Provide the [x, y] coordinate of the cell's center where the given text is located.  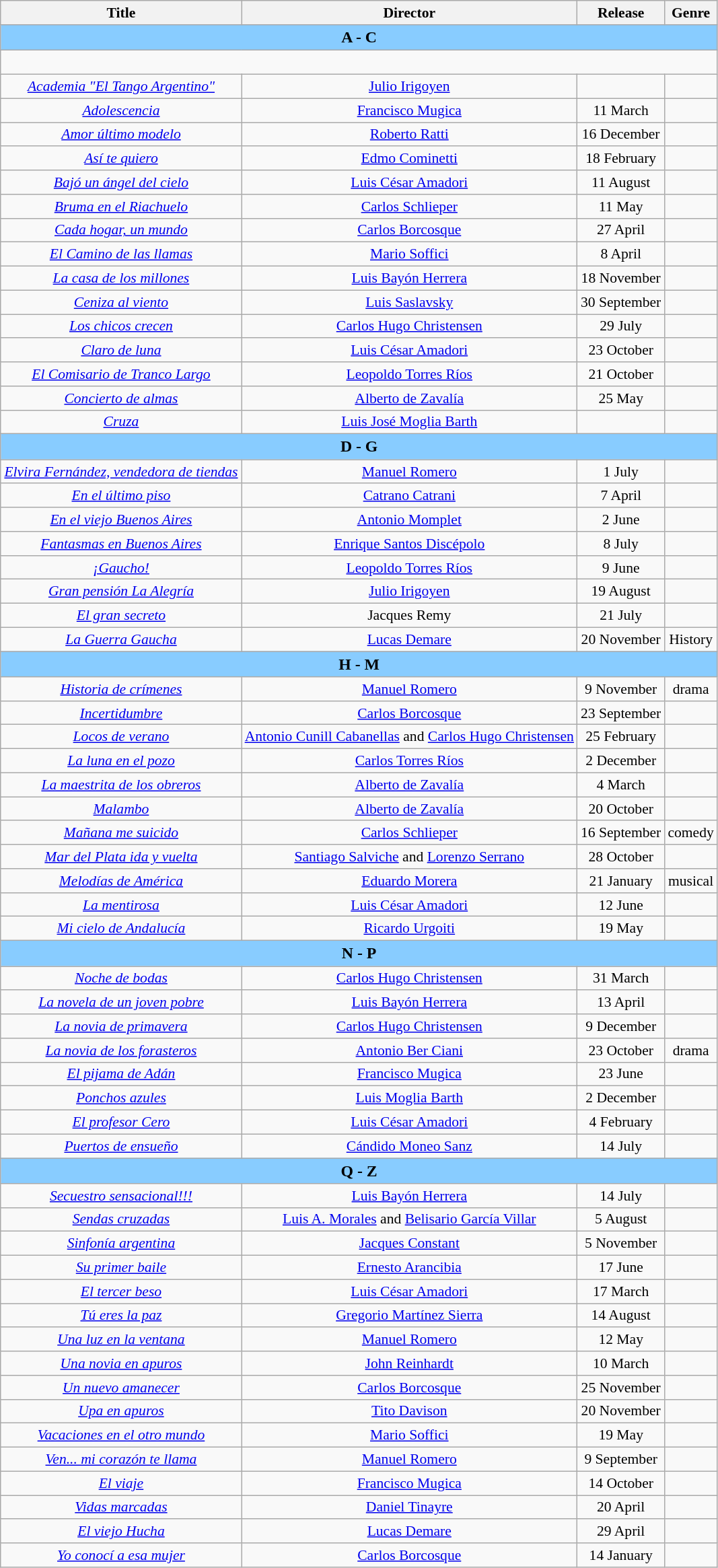
Daniel Tinayre [409, 1507]
El tercer beso [121, 1291]
Vacaciones en el otro mundo [121, 1435]
29 April [620, 1532]
7 April [620, 496]
8 April [620, 254]
Enrique Santos Discépolo [409, 544]
13 April [620, 1003]
Bruma en el Riachuelo [121, 207]
14 January [620, 1555]
Historia de crímenes [121, 689]
25 February [620, 737]
Ponchos azules [121, 1098]
La luna en el pozo [121, 761]
17 March [620, 1291]
8 July [620, 544]
Mañana me suicido [121, 833]
4 February [620, 1122]
25 May [620, 398]
2 June [620, 520]
La maestrita de los obreros [121, 785]
Genre [690, 13]
Cruza [121, 422]
9 September [620, 1460]
Edmo Cominetti [409, 159]
27 April [620, 230]
comedy [690, 833]
La casa de los millones [121, 279]
Antonio Momplet [409, 520]
Noche de bodas [121, 978]
31 March [620, 978]
11 March [620, 110]
La novia de primavera [121, 1026]
N - P [359, 954]
Locos de verano [121, 737]
Jacques Remy [409, 616]
Q - Z [359, 1171]
Incertidumbre [121, 713]
La Guerra Gaucha [121, 639]
Puertos de ensueño [121, 1146]
Melodías de América [121, 881]
Elvira Fernández, vendedora de tiendas [121, 472]
Así te quiero [121, 159]
Adolescencia [121, 110]
El Camino de las llamas [121, 254]
Director [409, 13]
Luis Saslavsky [409, 302]
4 March [620, 785]
El profesor Cero [121, 1122]
30 September [620, 302]
Sendas cruzadas [121, 1219]
Jacques Constant [409, 1244]
28 October [620, 857]
9 December [620, 1026]
Release [620, 13]
En el último piso [121, 496]
La novela de un joven pobre [121, 1003]
23 June [620, 1074]
1 July [620, 472]
La novia de los forasteros [121, 1050]
9 June [620, 568]
29 July [620, 326]
Ricardo Urgoiti [409, 929]
25 November [620, 1388]
Bajó un ángel del cielo [121, 182]
23 September [620, 713]
Mi cielo de Andalucía [121, 929]
12 May [620, 1340]
La mentirosa [121, 905]
Yo conocí a esa mujer [121, 1555]
H - M [359, 664]
Title [121, 13]
21 October [620, 374]
Concierto de almas [121, 398]
Catrano Catrani [409, 496]
Su primer baile [121, 1268]
Luis José Moglia Barth [409, 422]
21 July [620, 616]
Roberto Ratti [409, 135]
Gran pensión La Alegría [121, 592]
El Comisario de Tranco Largo [121, 374]
18 November [620, 279]
Academia "El Tango Argentino" [121, 87]
16 December [620, 135]
Santiago Salviche and Lorenzo Serrano [409, 857]
5 August [620, 1219]
Sinfonía argentina [121, 1244]
Cada hogar, un mundo [121, 230]
El pijama de Adán [121, 1074]
9 November [620, 689]
Ceniza al viento [121, 302]
Tú eres la paz [121, 1316]
El viaje [121, 1483]
11 May [620, 207]
Ven... mi corazón te llama [121, 1460]
¡Gaucho! [121, 568]
Una novia en apuros [121, 1363]
Luis A. Morales and Belisario García Villar [409, 1219]
musical [690, 881]
Mar del Plata ida y vuelta [121, 857]
Una luz en la ventana [121, 1340]
16 September [620, 833]
Claro de luna [121, 351]
Cándido Moneo Sanz [409, 1146]
10 March [620, 1363]
14 August [620, 1316]
Fantasmas en Buenos Aires [121, 544]
Antonio Cunill Cabanellas and Carlos Hugo Christensen [409, 737]
El viejo Hucha [121, 1532]
John Reinhardt [409, 1363]
D - G [359, 447]
Secuestro sensacional!!! [121, 1196]
Un nuevo amanecer [121, 1388]
Upa en apuros [121, 1411]
Malambo [121, 809]
En el viejo Buenos Aires [121, 520]
Tito Davison [409, 1411]
20 October [620, 809]
17 June [620, 1268]
Gregorio Martínez Sierra [409, 1316]
5 November [620, 1244]
20 April [620, 1507]
Luis Moglia Barth [409, 1098]
History [690, 639]
18 February [620, 159]
19 August [620, 592]
Vidas marcadas [121, 1507]
21 January [620, 881]
Los chicos crecen [121, 326]
A - C [359, 38]
El gran secreto [121, 616]
Carlos Torres Ríos [409, 761]
Eduardo Morera [409, 881]
11 August [620, 182]
Amor último modelo [121, 135]
Antonio Ber Ciani [409, 1050]
12 June [620, 905]
Ernesto Arancibia [409, 1268]
14 October [620, 1483]
